Detect which cell encompasses the target text, then output its [x, y] center coordinate. 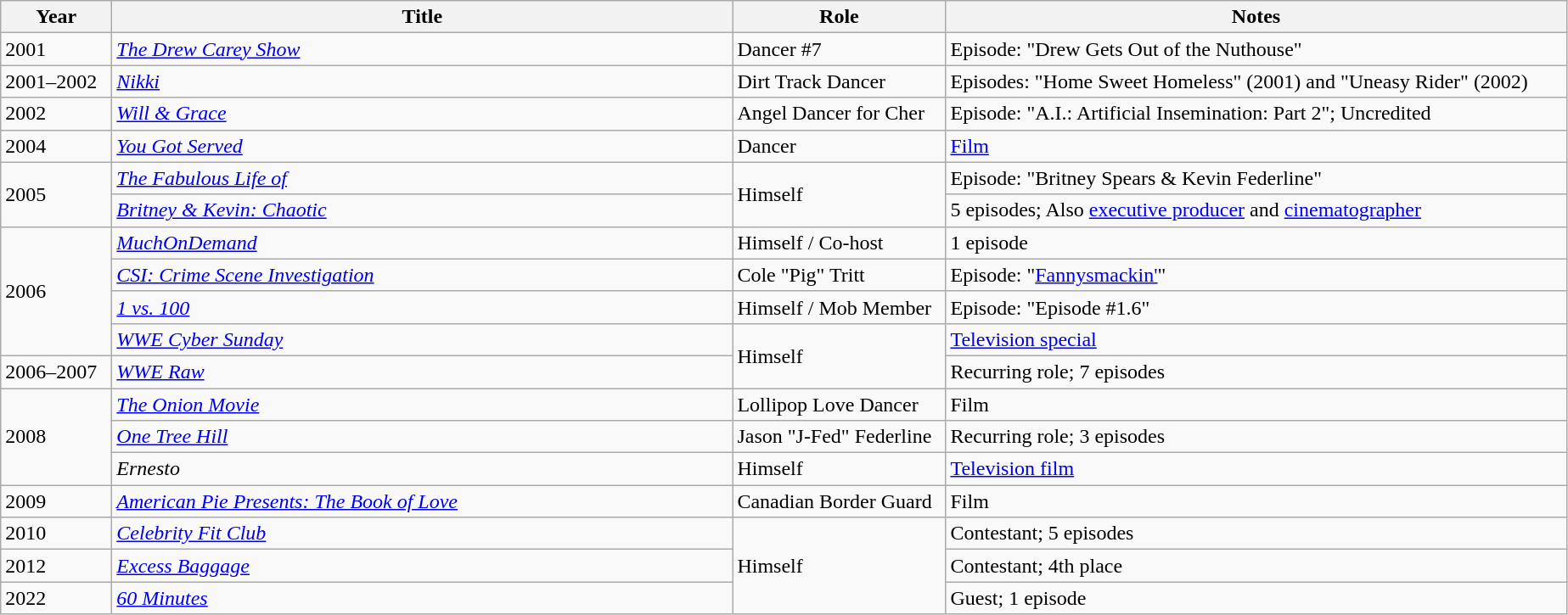
WWE Cyber Sunday [423, 339]
Dancer [839, 146]
Role [839, 17]
60 Minutes [423, 598]
Angel Dancer for Cher [839, 114]
American Pie Presents: The Book of Love [423, 501]
Episode: "A.I.: Artificial Insemination: Part 2"; Uncredited [1256, 114]
Dancer #7 [839, 49]
CSI: Crime Scene Investigation [423, 275]
Television special [1256, 339]
Nikki [423, 81]
MuchOnDemand [423, 243]
2010 [56, 534]
Ernesto [423, 469]
Recurring role; 7 episodes [1256, 372]
Dirt Track Dancer [839, 81]
Episode: "Fannysmackin'" [1256, 275]
Britney & Kevin: Chaotic [423, 210]
Television film [1256, 469]
Will & Grace [423, 114]
2006 [56, 291]
2008 [56, 437]
Celebrity Fit Club [423, 534]
Guest; 1 episode [1256, 598]
Excess Baggage [423, 566]
2009 [56, 501]
The Drew Carey Show [423, 49]
Recurring role; 3 episodes [1256, 437]
2001–2002 [56, 81]
2005 [56, 194]
One Tree Hill [423, 437]
1 vs. 100 [423, 307]
Year [56, 17]
Himself / Mob Member [839, 307]
Canadian Border Guard [839, 501]
Himself / Co-host [839, 243]
2006–2007 [56, 372]
Episodes: "Home Sweet Homeless" (2001) and "Uneasy Rider" (2002) [1256, 81]
Episode: "Drew Gets Out of the Nuthouse" [1256, 49]
5 episodes; Also executive producer and cinematographer [1256, 210]
2012 [56, 566]
2022 [56, 598]
2004 [56, 146]
Episode: "Britney Spears & Kevin Federline" [1256, 178]
Title [423, 17]
You Got Served [423, 146]
Contestant; 4th place [1256, 566]
Jason "J-Fed" Federline [839, 437]
Lollipop Love Dancer [839, 405]
Cole "Pig" Tritt [839, 275]
1 episode [1256, 243]
WWE Raw [423, 372]
Episode: "Episode #1.6" [1256, 307]
The Onion Movie [423, 405]
Contestant; 5 episodes [1256, 534]
Notes [1256, 17]
The Fabulous Life of [423, 178]
2002 [56, 114]
2001 [56, 49]
